Extract the (x, y) coordinate from the center of the cell holding the provided text.  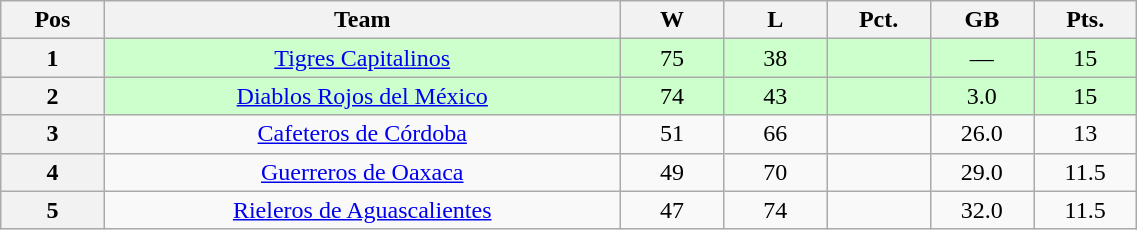
3.0 (982, 96)
— (982, 58)
43 (776, 96)
Pos (52, 20)
26.0 (982, 134)
Team (362, 20)
66 (776, 134)
Cafeteros de Córdoba (362, 134)
Diablos Rojos del México (362, 96)
32.0 (982, 210)
1 (52, 58)
Pct. (878, 20)
49 (672, 172)
75 (672, 58)
Tigres Capitalinos (362, 58)
70 (776, 172)
Pts. (1086, 20)
4 (52, 172)
51 (672, 134)
47 (672, 210)
2 (52, 96)
Guerreros de Oaxaca (362, 172)
L (776, 20)
3 (52, 134)
GB (982, 20)
Rieleros de Aguascalientes (362, 210)
13 (1086, 134)
W (672, 20)
29.0 (982, 172)
5 (52, 210)
38 (776, 58)
